Output the [x, y] coordinate of the center of the cell containing the given text.  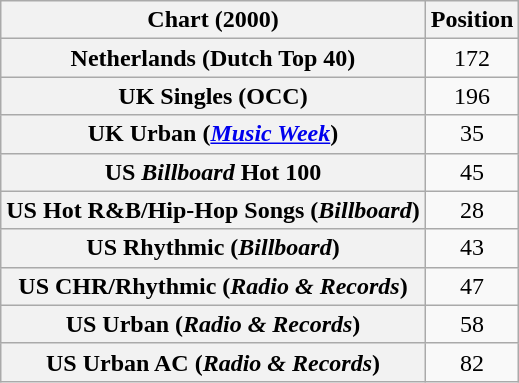
UK Urban (Music Week) [213, 134]
US CHR/Rhythmic (Radio & Records) [213, 286]
47 [472, 286]
Position [472, 20]
Chart (2000) [213, 20]
43 [472, 248]
196 [472, 96]
35 [472, 134]
58 [472, 324]
US Urban AC (Radio & Records) [213, 362]
UK Singles (OCC) [213, 96]
US Urban (Radio & Records) [213, 324]
US Hot R&B/Hip-Hop Songs (Billboard) [213, 210]
45 [472, 172]
Netherlands (Dutch Top 40) [213, 58]
28 [472, 210]
172 [472, 58]
US Billboard Hot 100 [213, 172]
82 [472, 362]
US Rhythmic (Billboard) [213, 248]
